From the cell containing the given text, extract its center point as [x, y] coordinate. 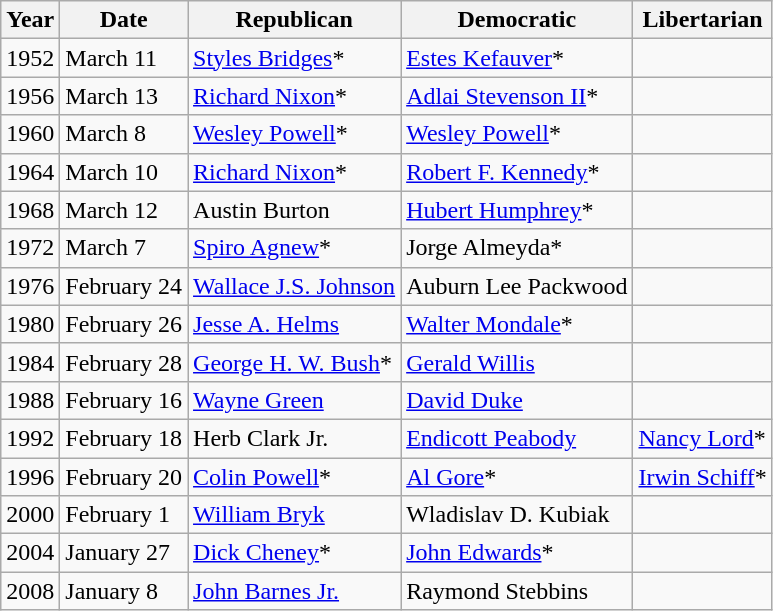
Adlai Stevenson II* [517, 96]
March 13 [124, 96]
Herb Clark Jr. [294, 438]
1976 [30, 286]
Wladislav D. Kubiak [517, 515]
Austin Burton [294, 210]
February 16 [124, 400]
March 11 [124, 58]
January 8 [124, 591]
1996 [30, 477]
1964 [30, 172]
1972 [30, 248]
March 10 [124, 172]
Nancy Lord* [702, 438]
January 27 [124, 553]
Gerald Willis [517, 362]
Styles Bridges* [294, 58]
Hubert Humphrey* [517, 210]
February 26 [124, 324]
Republican [294, 20]
February 24 [124, 286]
Year [30, 20]
1984 [30, 362]
Irwin Schiff* [702, 477]
Jorge Almeyda* [517, 248]
February 1 [124, 515]
Colin Powell* [294, 477]
John Barnes Jr. [294, 591]
1988 [30, 400]
2000 [30, 515]
David Duke [517, 400]
March 7 [124, 248]
Raymond Stebbins [517, 591]
1960 [30, 134]
March 12 [124, 210]
1956 [30, 96]
February 18 [124, 438]
Dick Cheney* [294, 553]
1952 [30, 58]
2004 [30, 553]
Libertarian [702, 20]
February 20 [124, 477]
George H. W. Bush* [294, 362]
Wallace J.S. Johnson [294, 286]
Democratic [517, 20]
Auburn Lee Packwood [517, 286]
2008 [30, 591]
Robert F. Kennedy* [517, 172]
Al Gore* [517, 477]
William Bryk [294, 515]
Date [124, 20]
February 28 [124, 362]
Endicott Peabody [517, 438]
1968 [30, 210]
Estes Kefauver* [517, 58]
Walter Mondale* [517, 324]
1992 [30, 438]
1980 [30, 324]
Jesse A. Helms [294, 324]
Wayne Green [294, 400]
March 8 [124, 134]
Spiro Agnew* [294, 248]
John Edwards* [517, 553]
